Find where the given text appears and provide that cell's center as [x, y] coordinate. 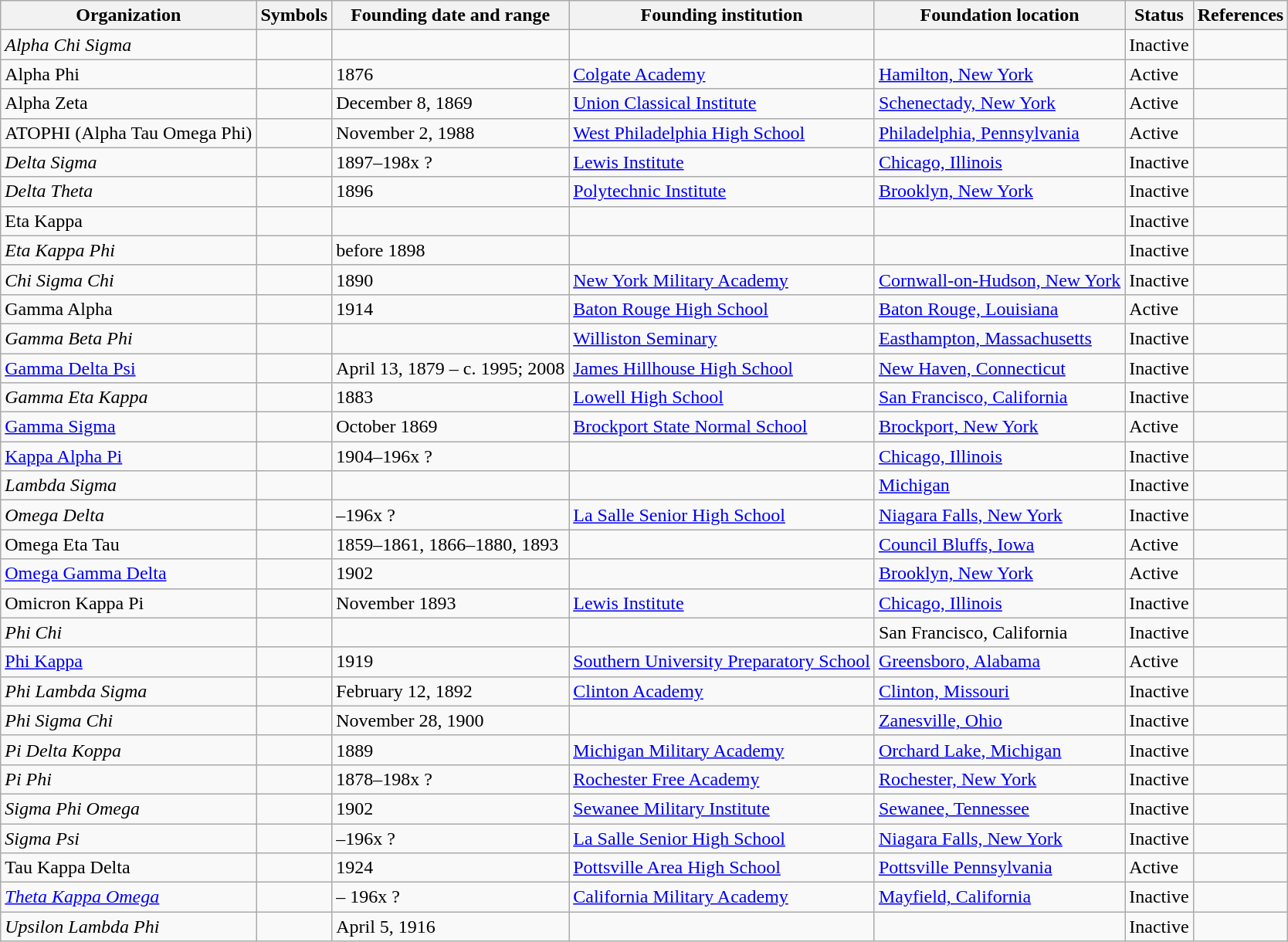
Alpha Chi Sigma [128, 45]
Hamilton, New York [999, 74]
1859–1861, 1866–1880, 1893 [451, 544]
1878–198x ? [451, 779]
Phi Lambda Sigma [128, 691]
California Military Academy [722, 897]
November 28, 1900 [451, 720]
Theta Kappa Omega [128, 897]
Omega Gamma Delta [128, 574]
Rochester Free Academy [722, 779]
Pi Phi [128, 779]
Gamma Beta Phi [128, 338]
1904–196x ? [451, 456]
Polytechnic Institute [722, 191]
Phi Chi [128, 632]
October 1869 [451, 427]
Rochester, New York [999, 779]
Omega Eta Tau [128, 544]
Tau Kappa Delta [128, 868]
November 2, 1988 [451, 133]
April 5, 1916 [451, 927]
Eta Kappa Phi [128, 250]
1919 [451, 662]
Michigan Military Academy [722, 750]
West Philadelphia High School [722, 133]
1896 [451, 191]
Clinton, Missouri [999, 691]
Zanesville, Ohio [999, 720]
Schenectady, New York [999, 103]
Pottsville Area High School [722, 868]
Greensboro, Alabama [999, 662]
Baton Rouge High School [722, 309]
– 196x ? [451, 897]
April 13, 1879 – c. 1995; 2008 [451, 368]
Lowell High School [722, 398]
Founding institution [722, 15]
Council Bluffs, Iowa [999, 544]
New Haven, Connecticut [999, 368]
Lambda Sigma [128, 486]
Sewanee Military Institute [722, 808]
Gamma Eta Kappa [128, 398]
Orchard Lake, Michigan [999, 750]
before 1898 [451, 250]
1890 [451, 280]
Upsilon Lambda Phi [128, 927]
Organization [128, 15]
Symbols [294, 15]
Sigma Psi [128, 838]
Pottsville Pennsylvania [999, 868]
Williston Seminary [722, 338]
Sewanee, Tennessee [999, 808]
February 12, 1892 [451, 691]
Philadelphia, Pennsylvania [999, 133]
Southern University Preparatory School [722, 662]
Mayfield, California [999, 897]
Alpha Zeta [128, 103]
1924 [451, 868]
References [1240, 15]
Phi Sigma Chi [128, 720]
Status [1159, 15]
Kappa Alpha Pi [128, 456]
Pi Delta Koppa [128, 750]
Gamma Alpha [128, 309]
Michigan [999, 486]
Phi Kappa [128, 662]
Cornwall-on-Hudson, New York [999, 280]
Colgate Academy [722, 74]
Alpha Phi [128, 74]
Delta Theta [128, 191]
Baton Rouge, Louisiana [999, 309]
November 1893 [451, 603]
Delta Sigma [128, 162]
Union Classical Institute [722, 103]
1876 [451, 74]
Chi Sigma Chi [128, 280]
Brockport State Normal School [722, 427]
Gamma Delta Psi [128, 368]
1889 [451, 750]
James Hillhouse High School [722, 368]
Omega Delta [128, 515]
Eta Kappa [128, 221]
December 8, 1869 [451, 103]
Clinton Academy [722, 691]
Foundation location [999, 15]
Omicron Kappa Pi [128, 603]
1883 [451, 398]
Brockport, New York [999, 427]
1897–198x ? [451, 162]
1914 [451, 309]
Sigma Phi Omega [128, 808]
ATOPHI (Alpha Tau Omega Phi) [128, 133]
New York Military Academy [722, 280]
Easthampton, Massachusetts [999, 338]
Founding date and range [451, 15]
Gamma Sigma [128, 427]
